Detect which cell encompasses the target text, then output its (X, Y) center coordinate. 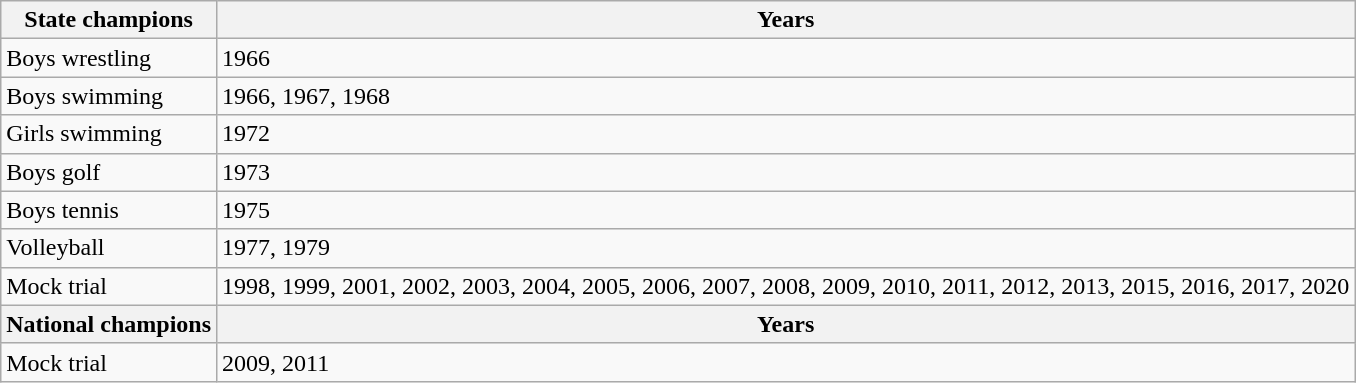
Boys wrestling (109, 58)
State champions (109, 20)
1966, 1967, 1968 (786, 96)
Boys golf (109, 172)
1973 (786, 172)
Volleyball (109, 248)
1972 (786, 134)
1977, 1979 (786, 248)
1998, 1999, 2001, 2002, 2003, 2004, 2005, 2006, 2007, 2008, 2009, 2010, 2011, 2012, 2013, 2015, 2016, 2017, 2020 (786, 286)
Boys swimming (109, 96)
Boys tennis (109, 210)
1975 (786, 210)
1966 (786, 58)
2009, 2011 (786, 362)
National champions (109, 324)
Girls swimming (109, 134)
